From the cell containing the given text, extract its center point as [x, y] coordinate. 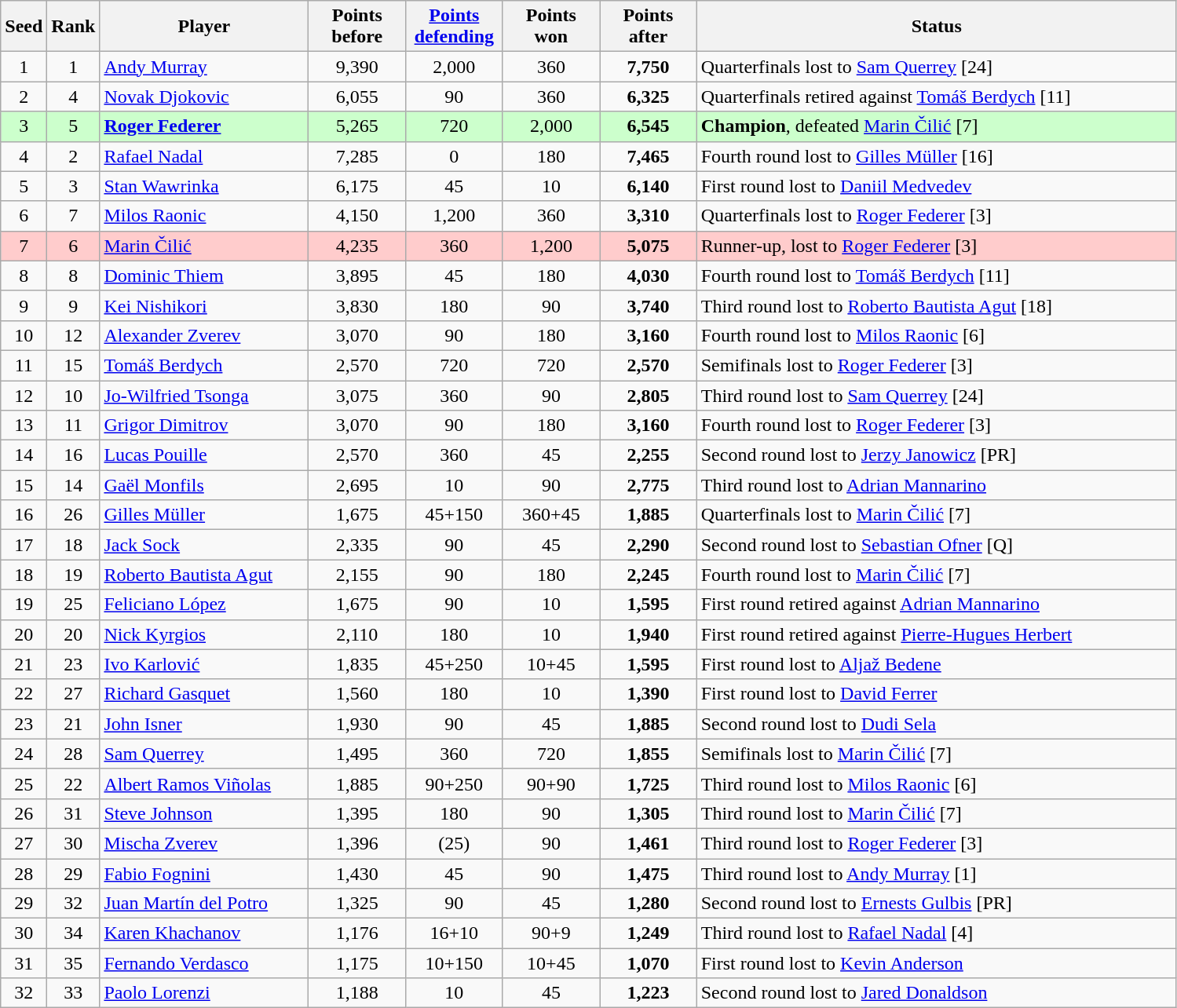
5,265 [357, 126]
2,335 [357, 545]
Fernando Verdasco [204, 963]
Second round lost to Ernests Gulbis [PR] [936, 904]
6,545 [649, 126]
Points after [649, 27]
Rafael Nadal [204, 156]
Third round lost to Marin Čilić [7] [936, 813]
Quarterfinals lost to Sam Querrey [24] [936, 67]
90+90 [551, 783]
360+45 [551, 515]
Third round lost to Milos Raonic [6] [936, 783]
First round retired against Adrian Mannarino [936, 604]
Novak Djokovic [204, 97]
1,305 [649, 813]
Fourth round lost to Roger Federer [3] [936, 425]
Mischa Zverev [204, 843]
1,940 [649, 634]
Fourth round lost to Marin Čilić [7] [936, 575]
7,285 [357, 156]
1,930 [357, 724]
3,075 [357, 395]
Second round lost to Sebastian Ofner [Q] [936, 545]
Alexander Zverev [204, 335]
1,461 [649, 843]
1,249 [649, 933]
1,430 [357, 874]
John Isner [204, 724]
Stan Wawrinka [204, 186]
0 [455, 156]
Status [936, 27]
Jack Sock [204, 545]
2,290 [649, 545]
9,390 [357, 67]
Steve Johnson [204, 813]
1,390 [649, 694]
1,855 [649, 754]
Marin Čilić [204, 246]
4,235 [357, 246]
Third round lost to Roberto Bautista Agut [18] [936, 305]
Fourth round lost to Gilles Müller [16] [936, 156]
Rank [74, 27]
Third round lost to Andy Murray [1] [936, 874]
3,740 [649, 305]
10+150 [455, 963]
Kei Nishikori [204, 305]
2,155 [357, 575]
3,830 [357, 305]
7,465 [649, 156]
35 [74, 963]
6,175 [357, 186]
Fourth round lost to Tomáš Berdych [11] [936, 276]
34 [74, 933]
1,325 [357, 904]
Semifinals lost to Roger Federer [3] [936, 365]
Fourth round lost to Milos Raonic [6] [936, 335]
Third round lost to Adrian Mannarino [936, 485]
Tomáš Berdych [204, 365]
Nick Kyrgios [204, 634]
2,805 [649, 395]
Feliciano López [204, 604]
Juan Martín del Potro [204, 904]
Lucas Pouille [204, 455]
2,245 [649, 575]
1,395 [357, 813]
Second round lost to Jerzy Janowicz [PR] [936, 455]
3,895 [357, 276]
Semifinals lost to Marin Čilić [7] [936, 754]
4,030 [649, 276]
24 [24, 754]
2,695 [357, 485]
Points defending [455, 27]
6,325 [649, 97]
Quarterfinals lost to Marin Čilić [7] [936, 515]
1,223 [649, 993]
3,310 [649, 216]
1,188 [357, 993]
Gaël Monfils [204, 485]
4,150 [357, 216]
1,396 [357, 843]
1,070 [649, 963]
1,475 [649, 874]
First round lost to Aljaž Bedene [936, 664]
1,175 [357, 963]
Karen Khachanov [204, 933]
Jo-Wilfried Tsonga [204, 395]
Quarterfinals lost to Roger Federer [3] [936, 216]
Second round lost to Jared Donaldson [936, 993]
6,055 [357, 97]
Champion, defeated Marin Čilić [7] [936, 126]
Quarterfinals retired against Tomáš Berdych [11] [936, 97]
Runner-up, lost to Roger Federer [3] [936, 246]
1,835 [357, 664]
First round retired against Pierre-Hugues Herbert [936, 634]
Milos Raonic [204, 216]
17 [24, 545]
Third round lost to Rafael Nadal [4] [936, 933]
Roger Federer [204, 126]
Andy Murray [204, 67]
Player [204, 27]
2,775 [649, 485]
90+250 [455, 783]
Dominic Thiem [204, 276]
45+150 [455, 515]
First round lost to Daniil Medvedev [936, 186]
5,075 [649, 246]
2,110 [357, 634]
90+9 [551, 933]
Fabio Fognini [204, 874]
16+10 [455, 933]
7,750 [649, 67]
Sam Querrey [204, 754]
1,280 [649, 904]
Albert Ramos Viñolas [204, 783]
Paolo Lorenzi [204, 993]
1,495 [357, 754]
Third round lost to Roger Federer [3] [936, 843]
6,140 [649, 186]
(25) [455, 843]
Richard Gasquet [204, 694]
33 [74, 993]
Points won [551, 27]
45+250 [455, 664]
Roberto Bautista Agut [204, 575]
13 [24, 425]
Third round lost to Sam Querrey [24] [936, 395]
Grigor Dimitrov [204, 425]
1,176 [357, 933]
Gilles Müller [204, 515]
Seed [24, 27]
First round lost to David Ferrer [936, 694]
Second round lost to Dudi Sela [936, 724]
First round lost to Kevin Anderson [936, 963]
Ivo Karlović [204, 664]
1,725 [649, 783]
1,560 [357, 694]
Points before [357, 27]
2,255 [649, 455]
